Pinpoint the cell where the given text exists, returning its [x, y] midpoint coordinate. 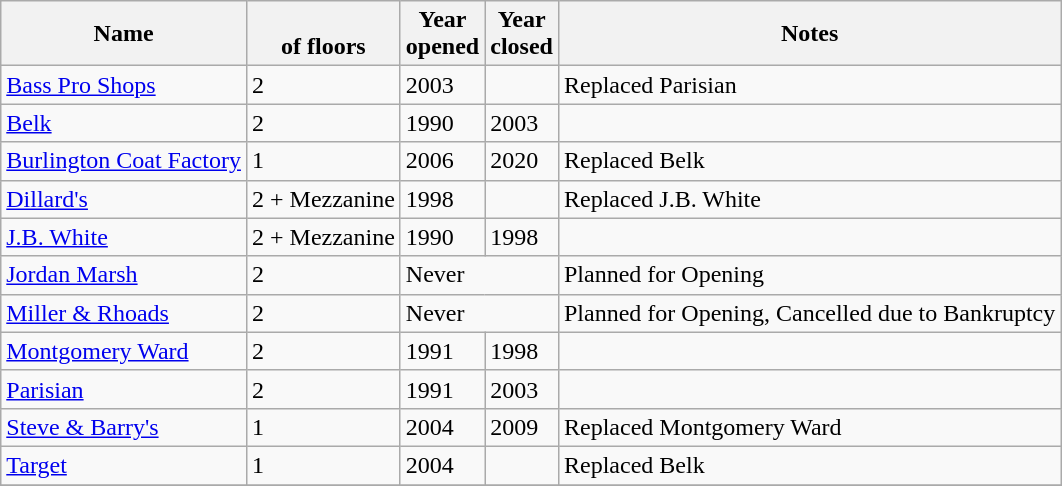
Replaced Parisian [809, 85]
Notes [809, 34]
Target [124, 465]
Jordan Marsh [124, 275]
2006 [442, 161]
Burlington Coat Factory [124, 161]
Montgomery Ward [124, 351]
Belk [124, 123]
2020 [522, 161]
Dillard's [124, 199]
Yearclosed [522, 34]
Steve & Barry's [124, 427]
Replaced J.B. White [809, 199]
2009 [522, 427]
Miller & Rhoads [124, 313]
Parisian [124, 389]
J.B. White [124, 237]
Planned for Opening, Cancelled due to Bankruptcy [809, 313]
of floors [323, 34]
Name [124, 34]
Bass Pro Shops [124, 85]
Yearopened [442, 34]
Planned for Opening [809, 275]
Replaced Montgomery Ward [809, 427]
